Provide the [x, y] coordinate of the cell's center where the given text is located.  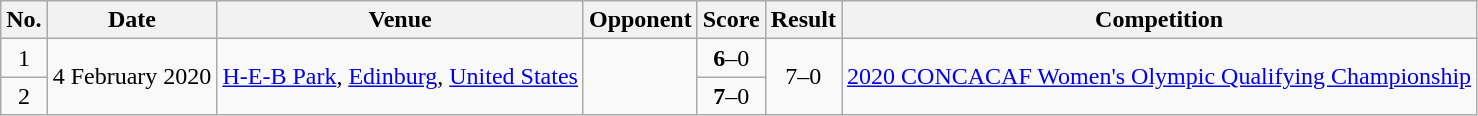
Date [132, 20]
H-E-B Park, Edinburg, United States [400, 77]
Venue [400, 20]
Result [803, 20]
Opponent [640, 20]
6–0 [731, 58]
Score [731, 20]
4 February 2020 [132, 77]
1 [24, 58]
No. [24, 20]
2 [24, 96]
Competition [1160, 20]
2020 CONCACAF Women's Olympic Qualifying Championship [1160, 77]
